From the cell containing the given text, extract its center point as (x, y) coordinate. 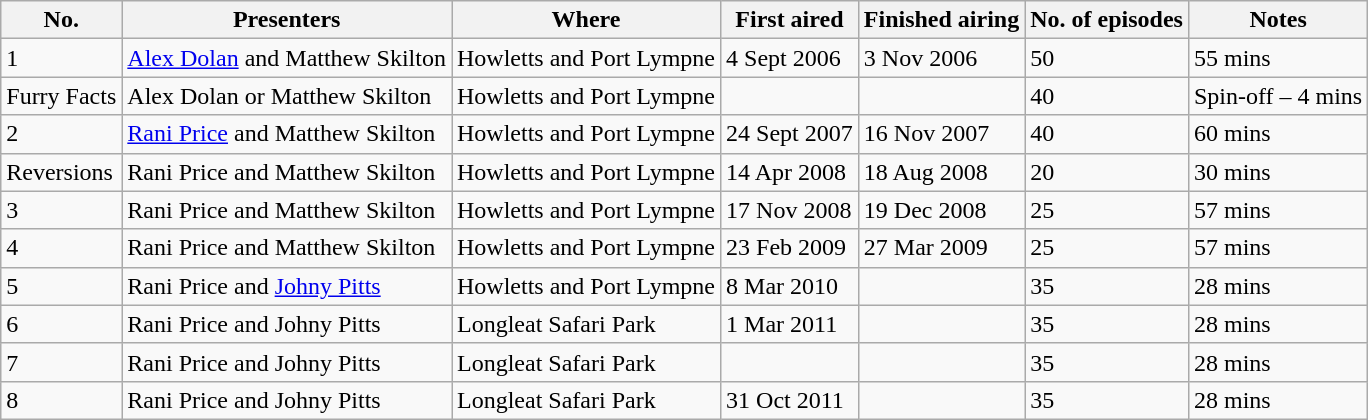
4 (62, 248)
Finished airing (941, 20)
Presenters (287, 20)
Notes (1278, 20)
6 (62, 324)
First aired (790, 20)
1 Mar 2011 (790, 324)
5 (62, 286)
18 Aug 2008 (941, 172)
4 Sept 2006 (790, 58)
8 Mar 2010 (790, 286)
2 (62, 134)
3 Nov 2006 (941, 58)
Furry Facts (62, 96)
50 (1107, 58)
31 Oct 2011 (790, 400)
Alex Dolan and Matthew Skilton (287, 58)
19 Dec 2008 (941, 210)
16 Nov 2007 (941, 134)
30 mins (1278, 172)
23 Feb 2009 (790, 248)
60 mins (1278, 134)
20 (1107, 172)
24 Sept 2007 (790, 134)
No. (62, 20)
3 (62, 210)
55 mins (1278, 58)
1 (62, 58)
Alex Dolan or Matthew Skilton (287, 96)
Spin-off – 4 mins (1278, 96)
No. of episodes (1107, 20)
Where (586, 20)
27 Mar 2009 (941, 248)
17 Nov 2008 (790, 210)
14 Apr 2008 (790, 172)
8 (62, 400)
Reversions (62, 172)
7 (62, 362)
